Output the [x, y] coordinate of the center of the cell containing the given text.  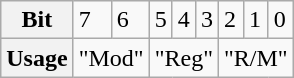
"R/M" [256, 58]
7 [92, 20]
4 [184, 20]
1 [256, 20]
3 [206, 20]
"Mod" [111, 58]
Bit [37, 20]
6 [130, 20]
"Reg" [184, 58]
5 [160, 20]
0 [280, 20]
Usage [37, 58]
2 [230, 20]
